Detect which cell encompasses the target text, then output its [x, y] center coordinate. 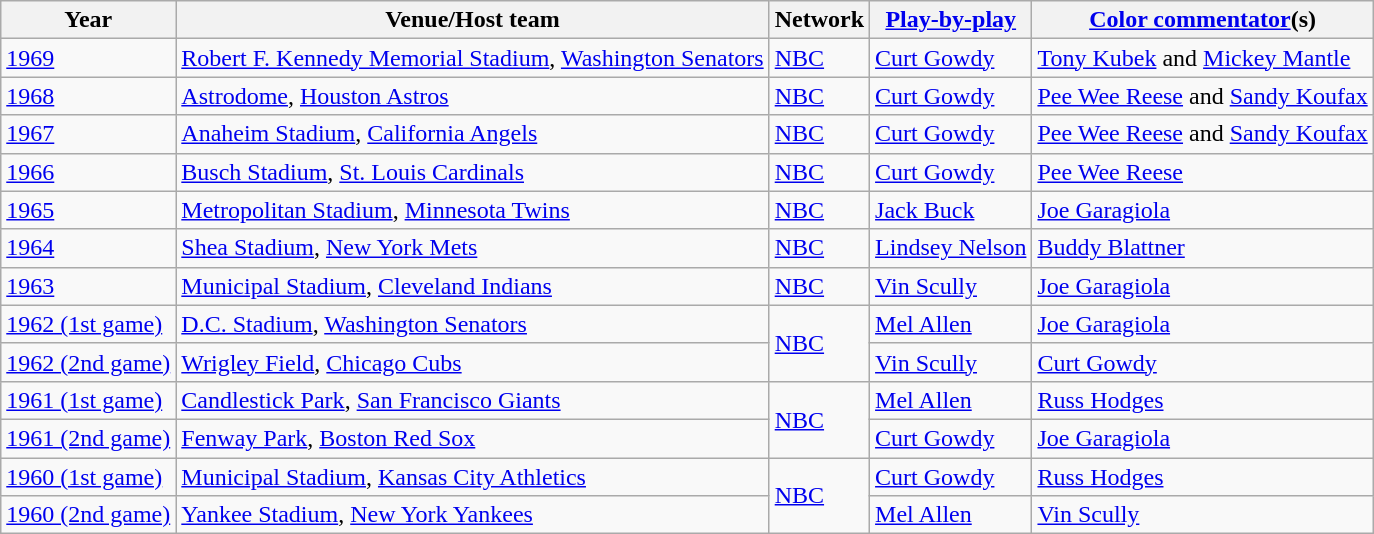
1961 (2nd game) [88, 438]
Robert F. Kennedy Memorial Stadium, Washington Senators [472, 58]
1962 (1st game) [88, 324]
1962 (2nd game) [88, 362]
Astrodome, Houston Astros [472, 96]
1964 [88, 248]
Year [88, 20]
D.C. Stadium, Washington Senators [472, 324]
Metropolitan Stadium, Minnesota Twins [472, 210]
Wrigley Field, Chicago Cubs [472, 362]
Network [819, 20]
Jack Buck [951, 210]
Venue/Host team [472, 20]
Municipal Stadium, Cleveland Indians [472, 286]
Tony Kubek and Mickey Mantle [1202, 58]
Anaheim Stadium, California Angels [472, 134]
1965 [88, 210]
1960 (1st game) [88, 477]
Play-by-play [951, 20]
Color commentator(s) [1202, 20]
1967 [88, 134]
Busch Stadium, St. Louis Cardinals [472, 172]
Yankee Stadium, New York Yankees [472, 515]
1968 [88, 96]
1966 [88, 172]
Candlestick Park, San Francisco Giants [472, 400]
1961 (1st game) [88, 400]
Lindsey Nelson [951, 248]
Fenway Park, Boston Red Sox [472, 438]
Shea Stadium, New York Mets [472, 248]
Pee Wee Reese [1202, 172]
Municipal Stadium, Kansas City Athletics [472, 477]
1969 [88, 58]
Buddy Blattner [1202, 248]
1963 [88, 286]
1960 (2nd game) [88, 515]
